Determine the [X, Y] coordinate at the center of the cell enclosing the given text.  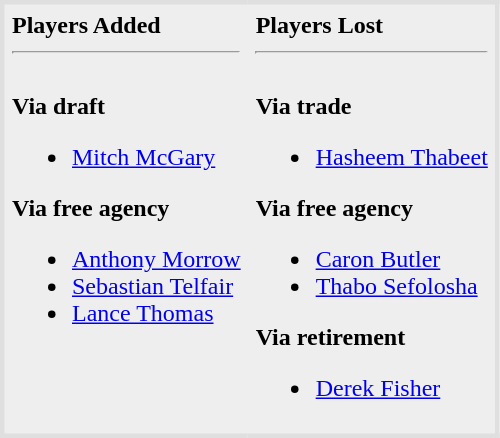
Players Added Via draftMitch McGary Via free agencyAnthony MorrowSebastian TelfairLance Thomas [125, 219]
Players Lost Via tradeHasheem ThabeetVia free agencyCaron ButlerThabo SefoloshaVia retirementDerek Fisher [372, 219]
